Capture the cell that displays the provided text and extract its [X, Y] central coordinate. 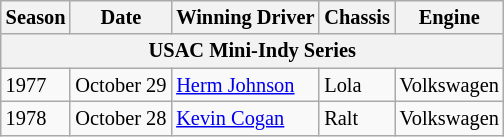
Date [120, 17]
Lola [356, 85]
Herm Johnson [245, 85]
October 28 [120, 118]
USAC Mini-Indy Series [252, 51]
October 29 [120, 85]
Winning Driver [245, 17]
Chassis [356, 17]
Kevin Cogan [245, 118]
Season [36, 17]
1978 [36, 118]
Engine [450, 17]
1977 [36, 85]
Ralt [356, 118]
